For the text-containing cell, return its midpoint in (x, y) coordinate format. 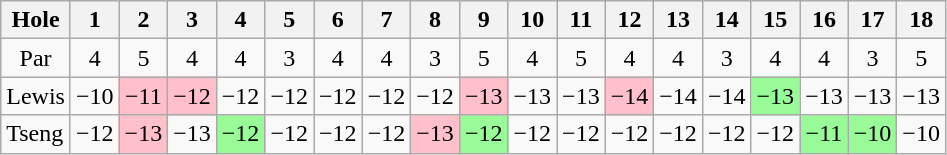
13 (678, 20)
15 (776, 20)
1 (94, 20)
11 (582, 20)
18 (922, 20)
7 (386, 20)
16 (824, 20)
9 (484, 20)
2 (144, 20)
12 (630, 20)
Tseng (36, 134)
14 (726, 20)
6 (338, 20)
Par (36, 58)
Lewis (36, 96)
Hole (36, 20)
17 (872, 20)
10 (532, 20)
8 (436, 20)
